Extract the [X, Y] coordinate from the center of the cell holding the provided text.  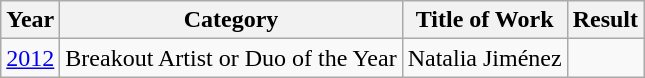
2012 [30, 58]
Result [605, 20]
Title of Work [484, 20]
Category [231, 20]
Year [30, 20]
Natalia Jiménez [484, 58]
Breakout Artist or Duo of the Year [231, 58]
